Output the [X, Y] coordinate of the center of the cell containing the given text.  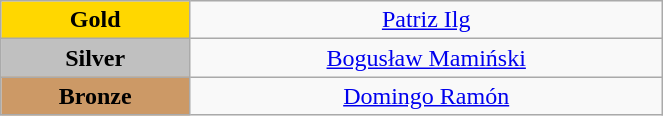
Bronze [96, 96]
Patriz Ilg [426, 20]
Silver [96, 58]
Domingo Ramón [426, 96]
Bogusław Mamiński [426, 58]
Gold [96, 20]
